Return the [X, Y] coordinate for the center point of the cell that contains the specified text.  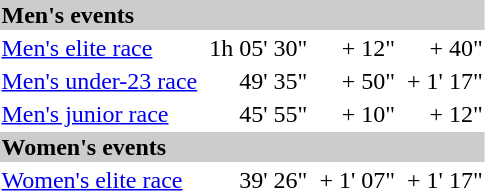
Women's events [242, 147]
1h 05' 30" [258, 48]
49' 35" [258, 81]
Men's junior race [100, 114]
+ 10" [358, 114]
Men's events [242, 15]
+ 50" [358, 81]
+ 40" [446, 48]
Men's elite race [100, 48]
45' 55" [258, 114]
+ 1' 17" [446, 81]
Men's under-23 race [100, 81]
